Determine the (x, y) coordinate at the center of the cell enclosing the given text.  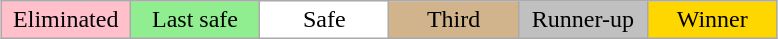
Winner (712, 20)
Eliminated (66, 20)
Safe (324, 20)
Runner-up (582, 20)
Last safe (194, 20)
Third (454, 20)
